For the text-containing cell, return its midpoint in (x, y) coordinate format. 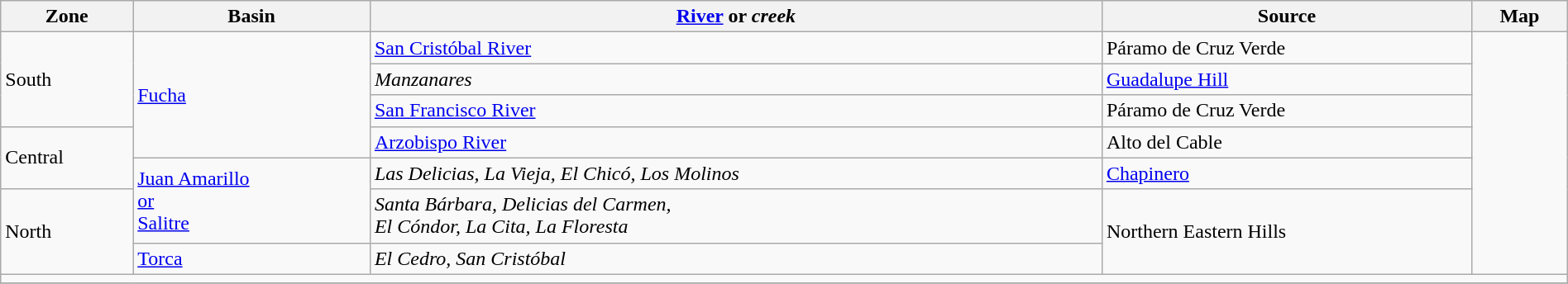
Central (67, 158)
San Cristóbal River (736, 48)
North (67, 231)
Alto del Cable (1287, 142)
San Francisco River (736, 111)
Source (1287, 17)
Zone (67, 17)
Manzanares (736, 79)
River or creek (736, 17)
Northern Eastern Hills (1287, 231)
Chapinero (1287, 173)
South (67, 79)
Fucha (251, 95)
Guadalupe Hill (1287, 79)
Torca (251, 258)
El Cedro, San Cristóbal (736, 258)
Las Delicias, La Vieja, El Chicó, Los Molinos (736, 173)
Basin (251, 17)
Arzobispo River (736, 142)
Juan AmarilloorSalitre (251, 200)
Santa Bárbara, Delicias del Carmen,El Cóndor, La Cita, La Floresta (736, 216)
Map (1520, 17)
